From the cell containing the given text, extract its center point as (x, y) coordinate. 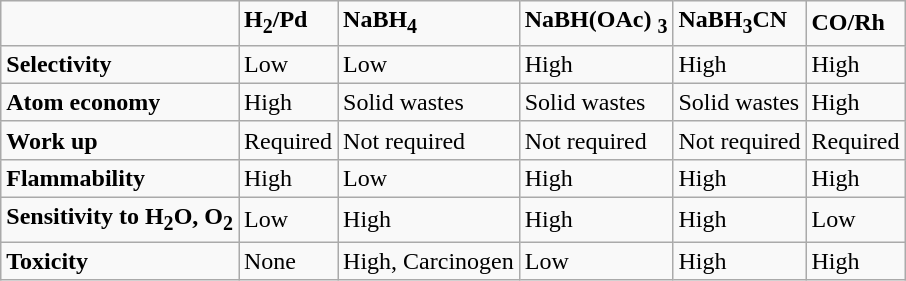
None (288, 261)
NaBH(OAc) 3 (596, 23)
H2/Pd (288, 23)
Toxicity (120, 261)
Sensitivity to H2O, O2 (120, 219)
NaBH4 (429, 23)
Atom economy (120, 102)
CO/Rh (856, 23)
NaBH3CN (740, 23)
Selectivity (120, 64)
High, Carcinogen (429, 261)
Work up (120, 140)
Flammability (120, 178)
